Identify which cell holds the provided text, then report its [X, Y] central coordinate. 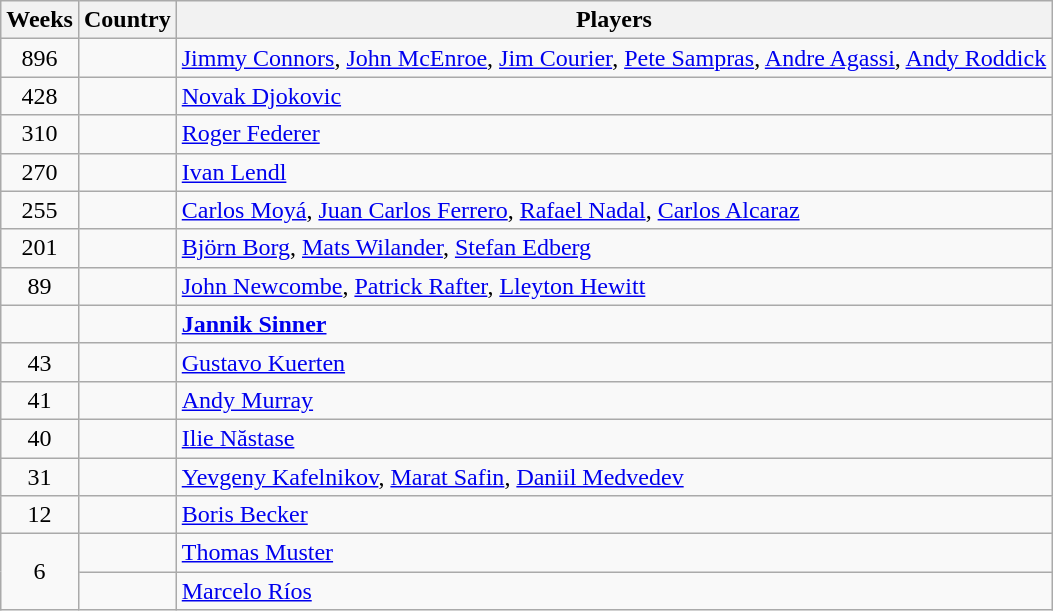
Novak Djokovic [614, 96]
Björn Borg, Mats Wilander, Stefan Edberg [614, 248]
6 [40, 572]
41 [40, 400]
Ilie Năstase [614, 438]
John Newcombe, Patrick Rafter, Lleyton Hewitt [614, 286]
428 [40, 96]
Carlos Moyá, Juan Carlos Ferrero, Rafael Nadal, Carlos Alcaraz [614, 210]
89 [40, 286]
Ivan Lendl [614, 172]
Jannik Sinner [614, 324]
Boris Becker [614, 515]
201 [40, 248]
255 [40, 210]
Roger Federer [614, 134]
Country [127, 20]
Yevgeny Kafelnikov, Marat Safin, Daniil Medvedev [614, 477]
310 [40, 134]
40 [40, 438]
896 [40, 58]
270 [40, 172]
Andy Murray [614, 400]
Gustavo Kuerten [614, 362]
Thomas Muster [614, 553]
12 [40, 515]
43 [40, 362]
31 [40, 477]
Players [614, 20]
Weeks [40, 20]
Jimmy Connors, John McEnroe, Jim Courier, Pete Sampras, Andre Agassi, Andy Roddick [614, 58]
Marcelo Ríos [614, 591]
